Pinpoint the cell where the given text exists, returning its [x, y] midpoint coordinate. 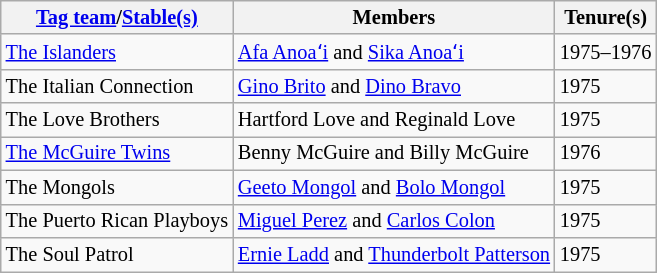
The Mongols [117, 187]
Tag team/Stable(s) [117, 17]
1975–1976 [606, 52]
The Puerto Rican Playboys [117, 221]
The Islanders [117, 52]
The Love Brothers [117, 120]
The Italian Connection [117, 86]
Gino Brito and Dino Bravo [394, 86]
Ernie Ladd and Thunderbolt Patterson [394, 254]
Afa Anoaʻi and Sika Anoaʻi [394, 52]
Benny McGuire and Billy McGuire [394, 153]
1976 [606, 153]
Miguel Perez and Carlos Colon [394, 221]
Hartford Love and Reginald Love [394, 120]
The Soul Patrol [117, 254]
The McGuire Twins [117, 153]
Geeto Mongol and Bolo Mongol [394, 187]
Members [394, 17]
Tenure(s) [606, 17]
